For the text-containing cell, return its midpoint in (x, y) coordinate format. 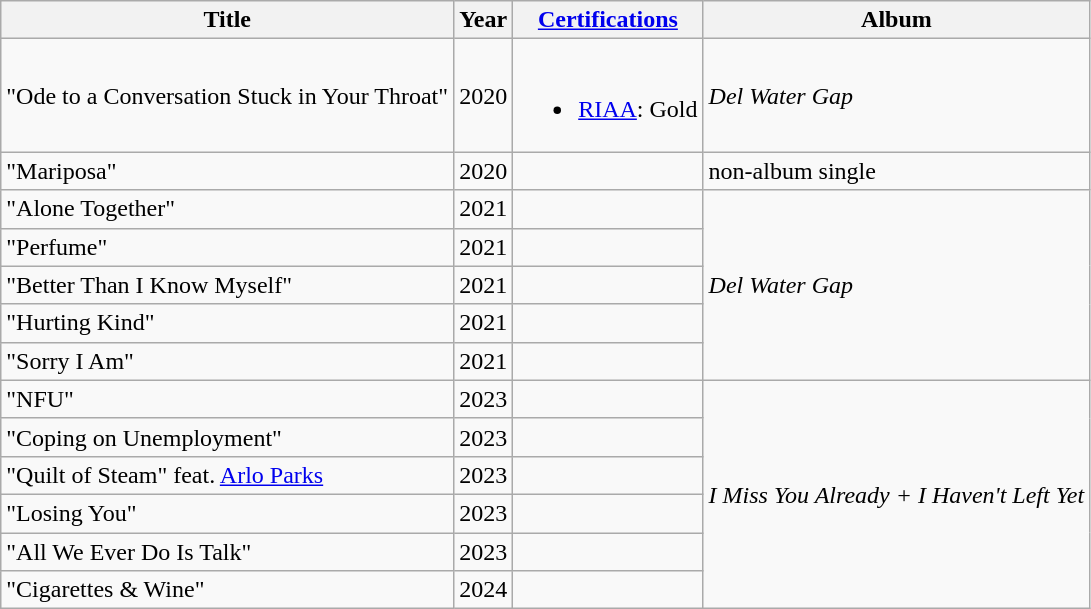
Title (228, 20)
"Better Than I Know Myself" (228, 285)
"Perfume" (228, 247)
"All We Ever Do Is Talk" (228, 551)
RIAA: Gold (608, 96)
Certifications (608, 20)
"Cigarettes & Wine" (228, 590)
Year (484, 20)
"NFU" (228, 399)
"Coping on Unemployment" (228, 437)
"Hurting Kind" (228, 323)
"Mariposa" (228, 171)
"Ode to a Conversation Stuck in Your Throat" (228, 96)
I Miss You Already + I Haven't Left Yet (896, 494)
"Quilt of Steam" feat. Arlo Parks (228, 475)
"Sorry I Am" (228, 361)
non-album single (896, 171)
2024 (484, 590)
Album (896, 20)
"Alone Together" (228, 209)
"Losing You" (228, 513)
